Locate the cell with the specified text and output its (x, y) center coordinate. 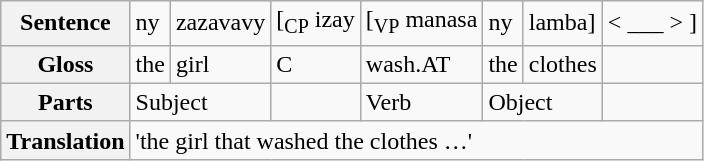
[VP manasa (422, 23)
clothes (562, 64)
Subject (200, 102)
Object (542, 102)
[CP izay (316, 23)
Sentence (66, 23)
< ___ > ] (652, 23)
Parts (66, 102)
Translation (66, 140)
girl (220, 64)
lamba] (562, 23)
zazavavy (220, 23)
C (316, 64)
Gloss (66, 64)
wash.AT (422, 64)
'the girl that washed the clothes …' (416, 140)
Verb (422, 102)
